Detect which cell encompasses the target text, then output its [X, Y] center coordinate. 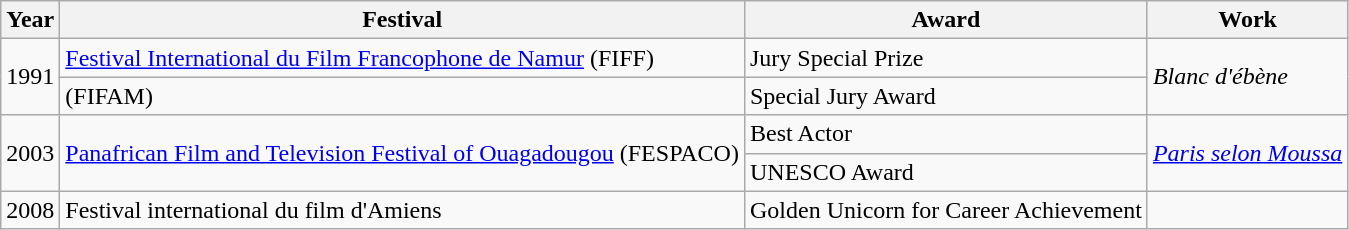
Paris selon Moussa [1247, 153]
Festival international du film d'Amiens [402, 210]
Festival [402, 20]
Jury Special Prize [946, 58]
Festival International du Film Francophone de Namur (FIFF) [402, 58]
2008 [30, 210]
Panafrican Film and Television Festival of Ouagadougou (FESPACO) [402, 153]
Special Jury Award [946, 96]
Award [946, 20]
(FIFAM) [402, 96]
UNESCO Award [946, 172]
Best Actor [946, 134]
Year [30, 20]
Blanc d'ébène [1247, 77]
Work [1247, 20]
2003 [30, 153]
Golden Unicorn for Career Achievement [946, 210]
1991 [30, 77]
